Determine the [X, Y] coordinate at the center of the cell enclosing the given text.  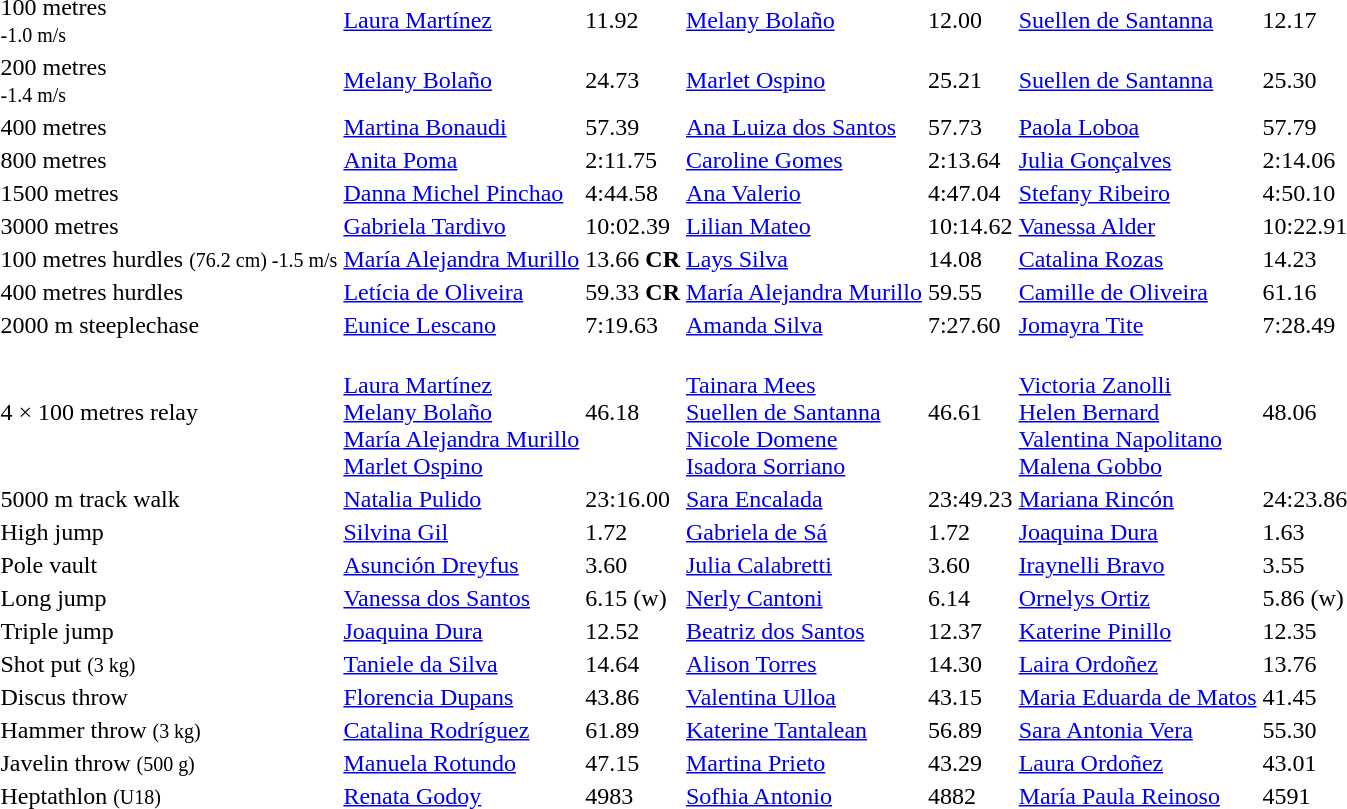
Caroline Gomes [804, 160]
13.66 CR [633, 259]
Manuela Rotundo [462, 763]
Vanessa Alder [1138, 226]
Melany Bolaño [462, 80]
56.89 [970, 730]
23:16.00 [633, 499]
Nerly Cantoni [804, 598]
14.64 [633, 664]
Gabriela de Sá [804, 532]
Natalia Pulido [462, 499]
Valentina Ulloa [804, 697]
10:02.39 [633, 226]
Martina Prieto [804, 763]
Julia Gonçalves [1138, 160]
7:27.60 [970, 325]
25.21 [970, 80]
6.14 [970, 598]
47.15 [633, 763]
Katerine Tantalean [804, 730]
Victoria ZanolliHelen BernardValentina NapolitanoMalena Gobbo [1138, 412]
Lays Silva [804, 259]
59.55 [970, 292]
Taniele da Silva [462, 664]
Amanda Silva [804, 325]
43.15 [970, 697]
Ana Valerio [804, 193]
Stefany Ribeiro [1138, 193]
Florencia Dupans [462, 697]
Maria Eduarda de Matos [1138, 697]
2:11.75 [633, 160]
Sara Antonia Vera [1138, 730]
24.73 [633, 80]
Alison Torres [804, 664]
7:19.63 [633, 325]
59.33 CR [633, 292]
Ornelys Ortiz [1138, 598]
Anita Poma [462, 160]
46.18 [633, 412]
43.86 [633, 697]
6.15 (w) [633, 598]
Sara Encalada [804, 499]
Suellen de Santanna [1138, 80]
Silvina Gil [462, 532]
Laira Ordoñez [1138, 664]
57.73 [970, 127]
Jomayra Tite [1138, 325]
4:44.58 [633, 193]
Beatriz dos Santos [804, 631]
Asunción Dreyfus [462, 565]
43.29 [970, 763]
4:47.04 [970, 193]
12.52 [633, 631]
Tainara MeesSuellen de SantannaNicole DomeneIsadora Sorriano [804, 412]
Letícia de Oliveira [462, 292]
2:13.64 [970, 160]
57.39 [633, 127]
61.89 [633, 730]
Eunice Lescano [462, 325]
Laura MartínezMelany BolañoMaría Alejandra MurilloMarlet Ospino [462, 412]
Gabriela Tardivo [462, 226]
Vanessa dos Santos [462, 598]
14.08 [970, 259]
Laura Ordoñez [1138, 763]
Katerine Pinillo [1138, 631]
23:49.23 [970, 499]
14.30 [970, 664]
Lilian Mateo [804, 226]
Ana Luiza dos Santos [804, 127]
Iraynelli Bravo [1138, 565]
10:14.62 [970, 226]
Mariana Rincón [1138, 499]
Martina Bonaudi [462, 127]
46.61 [970, 412]
Marlet Ospino [804, 80]
Julia Calabretti [804, 565]
Catalina Rozas [1138, 259]
Camille de Oliveira [1138, 292]
Catalina Rodríguez [462, 730]
Paola Loboa [1138, 127]
12.37 [970, 631]
Danna Michel Pinchao [462, 193]
